Output the [X, Y] coordinate of the center of the cell containing the given text.  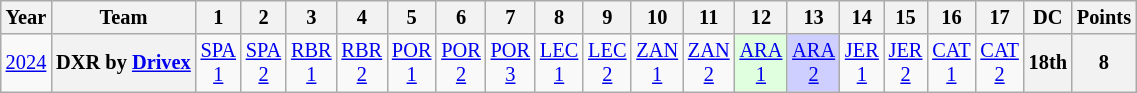
LEC2 [607, 63]
DXR by Drivex [123, 63]
Year [26, 17]
POR1 [412, 63]
14 [862, 17]
CAT2 [999, 63]
RBR1 [311, 63]
12 [762, 17]
13 [814, 17]
JER2 [906, 63]
ARA1 [762, 63]
SPA1 [218, 63]
7 [510, 17]
CAT1 [951, 63]
LEC1 [559, 63]
POR2 [460, 63]
Team [123, 17]
DC [1048, 17]
3 [311, 17]
1 [218, 17]
JER1 [862, 63]
10 [657, 17]
6 [460, 17]
2024 [26, 63]
11 [709, 17]
SPA2 [264, 63]
POR3 [510, 63]
ARA2 [814, 63]
Points [1104, 17]
16 [951, 17]
2 [264, 17]
5 [412, 17]
ZAN2 [709, 63]
17 [999, 17]
ZAN1 [657, 63]
15 [906, 17]
4 [362, 17]
RBR2 [362, 63]
18th [1048, 63]
9 [607, 17]
